Detect which cell encompasses the target text, then output its [X, Y] center coordinate. 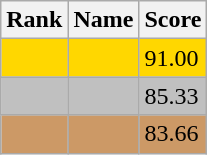
Score [173, 20]
Name [104, 20]
85.33 [173, 96]
Rank [34, 20]
83.66 [173, 134]
91.00 [173, 58]
